Determine the (x, y) coordinate at the center of the cell enclosing the given text.  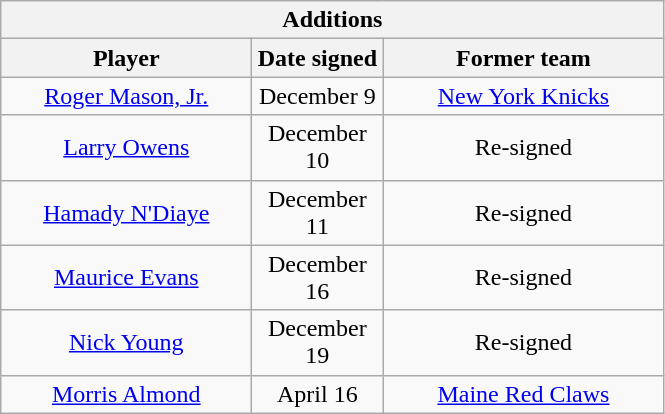
April 16 (318, 394)
December 9 (318, 96)
Hamady N'Diaye (126, 212)
December 10 (318, 148)
Larry Owens (126, 148)
December 19 (318, 342)
Maine Red Claws (524, 394)
Nick Young (126, 342)
New York Knicks (524, 96)
December 11 (318, 212)
Maurice Evans (126, 278)
Former team (524, 58)
Player (126, 58)
Roger Mason, Jr. (126, 96)
Additions (332, 20)
Morris Almond (126, 394)
Date signed (318, 58)
December 16 (318, 278)
